Provide the (x, y) coordinate of the cell's center where the given text is located.  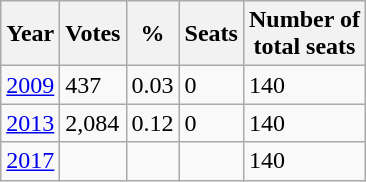
2017 (30, 161)
0.12 (152, 123)
2013 (30, 123)
Seats (211, 34)
Year (30, 34)
% (152, 34)
Votes (93, 34)
2,084 (93, 123)
0.03 (152, 85)
Number oftotal seats (304, 34)
2009 (30, 85)
437 (93, 85)
